Pinpoint the cell where the given text exists, returning its (x, y) midpoint coordinate. 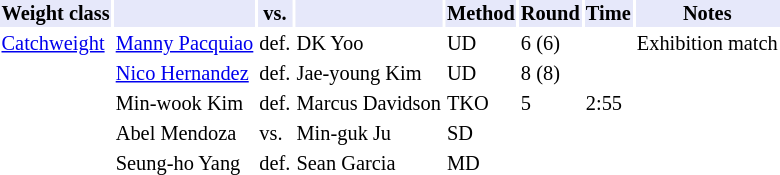
2:55 (608, 104)
6 (6) (550, 44)
Round (550, 14)
Exhibition match (707, 44)
Marcus Davidson (368, 104)
Min-guk Ju (368, 134)
5 (550, 104)
TKO (480, 104)
Catchweight (56, 44)
Nico Hernandez (184, 74)
Notes (707, 14)
Method (480, 14)
DK Yoo (368, 44)
Abel Mendoza (184, 134)
Manny Pacquiao (184, 44)
Time (608, 14)
Min-wook Kim (184, 104)
Weight class (56, 14)
Jae-young Kim (368, 74)
SD (480, 134)
8 (8) (550, 74)
